Scan for the cell matching the given text and deliver its (X, Y) coordinate at center. 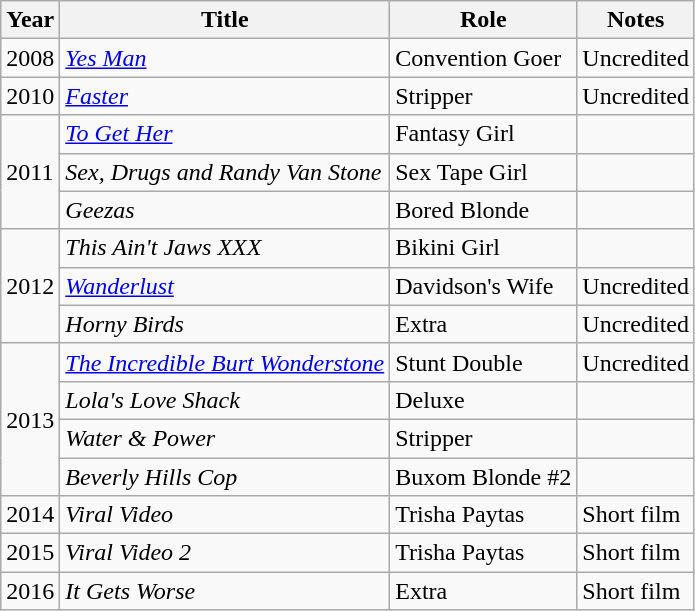
2014 (30, 515)
Notes (636, 20)
Fantasy Girl (484, 134)
2015 (30, 553)
This Ain't Jaws XXX (225, 248)
Stunt Double (484, 362)
Deluxe (484, 400)
Year (30, 20)
Horny Birds (225, 324)
2012 (30, 286)
Beverly Hills Cop (225, 477)
The Incredible Burt Wonderstone (225, 362)
Geezas (225, 210)
To Get Her (225, 134)
Sex, Drugs and Randy Van Stone (225, 172)
Viral Video 2 (225, 553)
Davidson's Wife (484, 286)
Wanderlust (225, 286)
Yes Man (225, 58)
Title (225, 20)
2016 (30, 591)
2010 (30, 96)
Role (484, 20)
Sex Tape Girl (484, 172)
Bikini Girl (484, 248)
Lola's Love Shack (225, 400)
2008 (30, 58)
Faster (225, 96)
It Gets Worse (225, 591)
Water & Power (225, 438)
Viral Video (225, 515)
2013 (30, 419)
Bored Blonde (484, 210)
Buxom Blonde #2 (484, 477)
Convention Goer (484, 58)
2011 (30, 172)
